Search for the cell housing the specified text and yield its [X, Y] center coordinate. 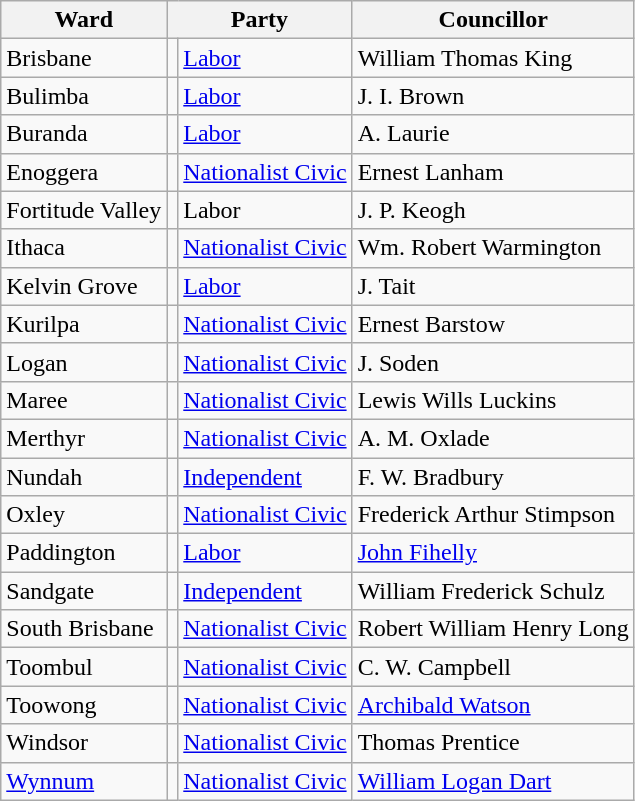
Windsor [84, 743]
Wynnum [84, 781]
F. W. Bradbury [493, 477]
Sandgate [84, 591]
Merthyr [84, 438]
J. P. Keogh [493, 210]
Thomas Prentice [493, 743]
Ward [84, 20]
Lewis Wills Luckins [493, 400]
Bulimba [84, 96]
Fortitude Valley [84, 210]
William Frederick Schulz [493, 591]
Ernest Barstow [493, 324]
Archibald Watson [493, 705]
Robert William Henry Long [493, 629]
C. W. Campbell [493, 667]
Maree [84, 400]
William Logan Dart [493, 781]
Frederick Arthur Stimpson [493, 515]
Wm. Robert Warmington [493, 248]
South Brisbane [84, 629]
A. M. Oxlade [493, 438]
Brisbane [84, 58]
William Thomas King [493, 58]
Toowong [84, 705]
Toombul [84, 667]
J. Soden [493, 362]
Enoggera [84, 172]
J. Tait [493, 286]
Ernest Lanham [493, 172]
J. I. Brown [493, 96]
Buranda [84, 134]
Kurilpa [84, 324]
Ithaca [84, 248]
A. Laurie [493, 134]
Oxley [84, 515]
Party [260, 20]
Councillor [493, 20]
Paddington [84, 553]
Kelvin Grove [84, 286]
John Fihelly [493, 553]
Nundah [84, 477]
Logan [84, 362]
